Return the [X, Y] coordinate for the center point of the cell that contains the specified text.  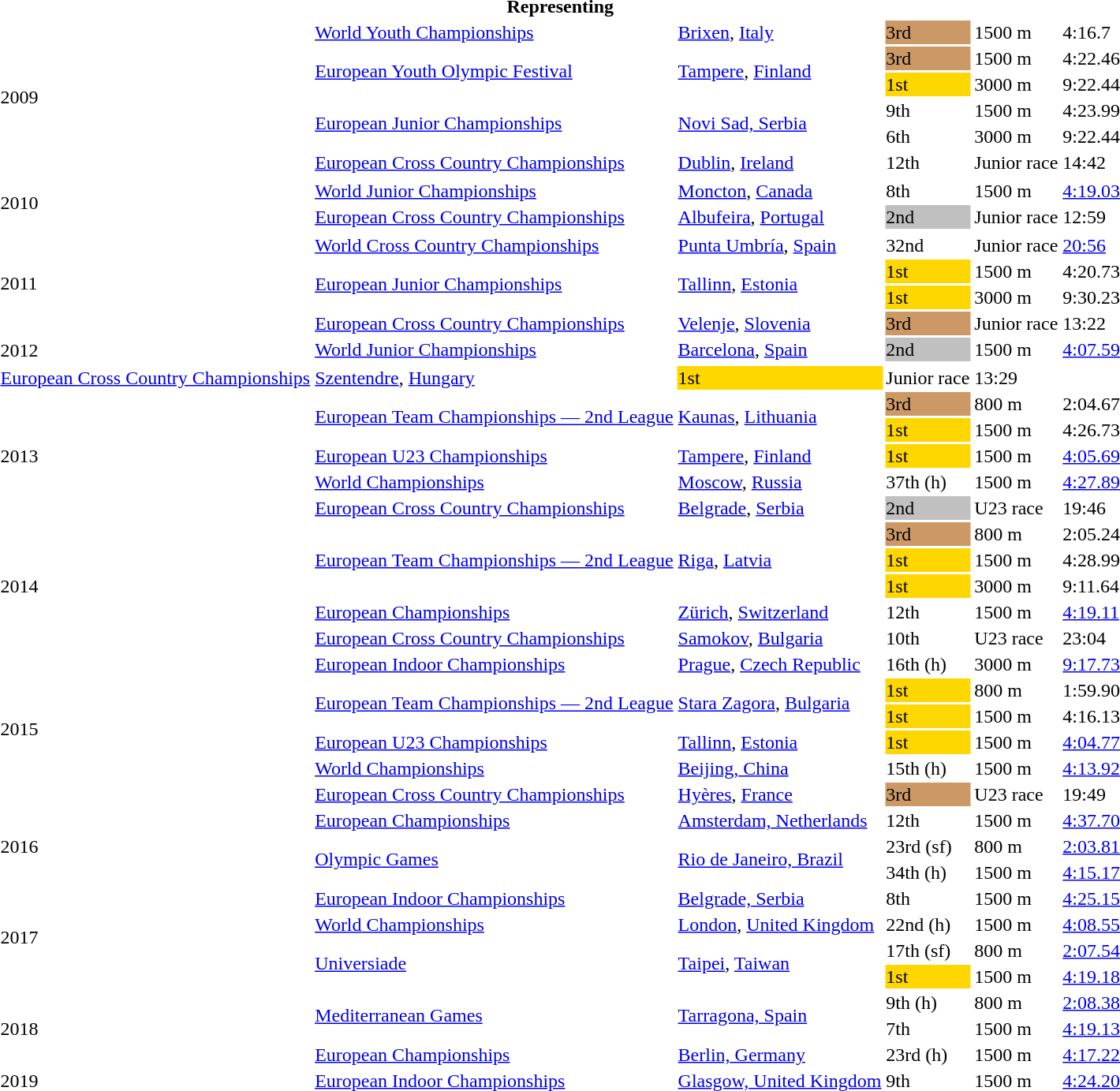
Szentendre, Hungary [494, 378]
Taipei, Taiwan [779, 964]
37th (h) [928, 482]
6th [928, 136]
32nd [928, 245]
World Youth Championships [494, 32]
9th (h) [928, 1003]
Universiade [494, 964]
Rio de Janeiro, Brazil [779, 860]
Hyères, France [779, 794]
7th [928, 1029]
London, United Kingdom [779, 925]
Riga, Latvia [779, 560]
Kaunas, Lithuania [779, 417]
Albufeira, Portugal [779, 217]
World Cross Country Championships [494, 245]
Tarragona, Spain [779, 1016]
Stara Zagora, Bulgaria [779, 704]
European Youth Olympic Festival [494, 71]
Barcelona, Spain [779, 349]
34th (h) [928, 872]
13:29 [1016, 378]
10th [928, 638]
9th [928, 110]
Punta Umbría, Spain [779, 245]
Mediterranean Games [494, 1016]
Dublin, Ireland [779, 163]
Velenje, Slovenia [779, 323]
22nd (h) [928, 925]
Zürich, Switzerland [779, 612]
Berlin, Germany [779, 1055]
23rd (sf) [928, 846]
23rd (h) [928, 1055]
Beijing, China [779, 768]
Olympic Games [494, 860]
Brixen, Italy [779, 32]
Prague, Czech Republic [779, 664]
17th (sf) [928, 951]
Amsterdam, Netherlands [779, 820]
Moscow, Russia [779, 482]
Moncton, Canada [779, 191]
Samokov, Bulgaria [779, 638]
15th (h) [928, 768]
Novi Sad, Serbia [779, 123]
16th (h) [928, 664]
